Scan for the cell matching the given text and deliver its (X, Y) coordinate at center. 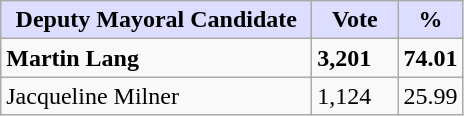
Jacqueline Milner (156, 96)
Martin Lang (156, 58)
74.01 (430, 58)
Deputy Mayoral Candidate (156, 20)
25.99 (430, 96)
% (430, 20)
Vote (355, 20)
3,201 (355, 58)
1,124 (355, 96)
